Identify which cell holds the provided text, then report its [x, y] central coordinate. 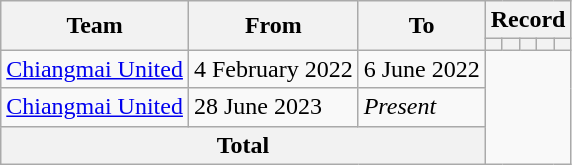
Total [243, 145]
To [422, 26]
4 February 2022 [273, 69]
6 June 2022 [422, 69]
28 June 2023 [273, 107]
From [273, 26]
Team [95, 26]
Present [422, 107]
Record [528, 20]
